Extract the (X, Y) coordinate from the center of the cell holding the provided text.  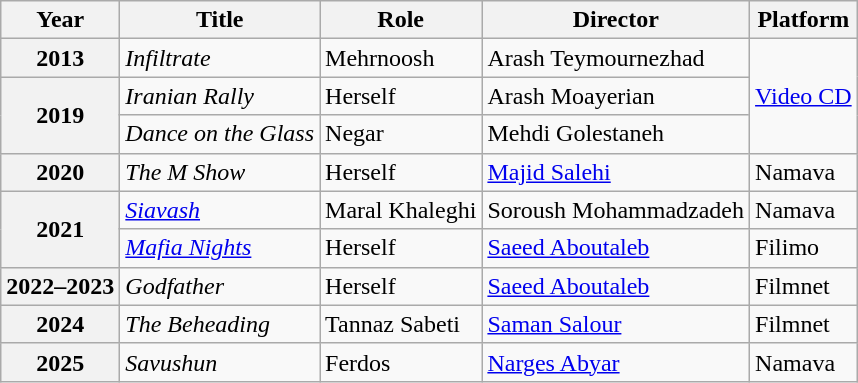
Maral Khaleghi (401, 210)
The Beheading (220, 324)
Godfather (220, 286)
Infiltrate (220, 58)
Video CD (804, 96)
Narges Abyar (616, 362)
Filimo (804, 248)
Soroush Mohammadzadeh (616, 210)
2022–2023 (60, 286)
Mafia Nights (220, 248)
Negar (401, 134)
2024 (60, 324)
Role (401, 20)
2021 (60, 229)
2019 (60, 115)
The M Show (220, 172)
Saman Salour (616, 324)
Mehrnoosh (401, 58)
Mehdi Golestaneh (616, 134)
Title (220, 20)
2025 (60, 362)
Savushun (220, 362)
Dance on the Glass (220, 134)
Arash Moayerian (616, 96)
Tannaz Sabeti (401, 324)
2020 (60, 172)
Director (616, 20)
Ferdos (401, 362)
Arash Teymournezhad (616, 58)
Platform (804, 20)
Iranian Rally (220, 96)
Siavash (220, 210)
Majid Salehi (616, 172)
Year (60, 20)
2013 (60, 58)
